From the cell containing the given text, extract its center point as (x, y) coordinate. 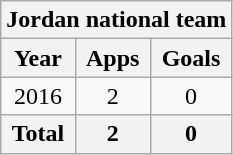
Total (38, 134)
Jordan national team (116, 20)
Year (38, 58)
Goals (191, 58)
2016 (38, 96)
Apps (112, 58)
